Identify which cell holds the provided text, then report its [X, Y] central coordinate. 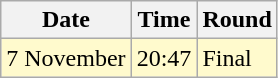
Time [164, 20]
7 November [66, 58]
Final [237, 58]
Date [66, 20]
Round [237, 20]
20:47 [164, 58]
